Capture the cell that displays the provided text and extract its [x, y] central coordinate. 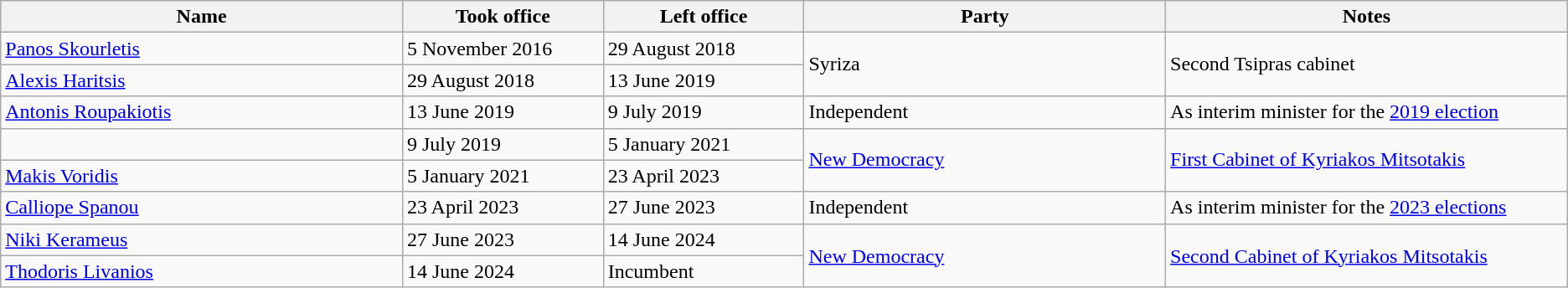
Makis Voridis [202, 176]
Party [985, 17]
Alexis Haritsis [202, 80]
Thodoris Livanios [202, 271]
Incumbent [704, 271]
Name [202, 17]
Notes [1367, 17]
Calliope Spanou [202, 208]
Second Cabinet of Kyriakos Mitsotakis [1367, 255]
Left office [704, 17]
5 November 2016 [503, 49]
Second Tsipras cabinet [1367, 64]
Took office [503, 17]
Panos Skourletis [202, 49]
First Cabinet of Kyriakos Mitsotakis [1367, 160]
Syriza [985, 64]
As interim minister for the 2023 elections [1367, 208]
As interim minister for the 2019 election [1367, 112]
Niki Kerameus [202, 239]
Antonis Roupakiotis [202, 112]
